Provide the (x, y) coordinate of the cell's center where the given text is located.  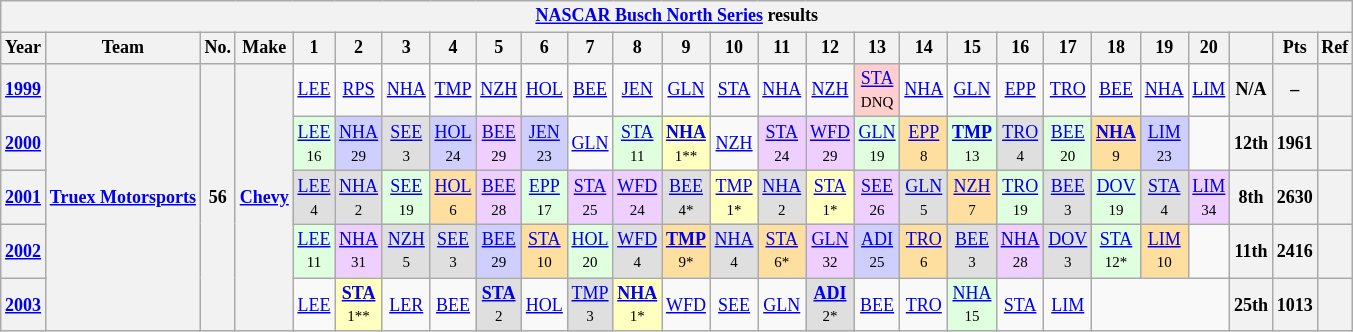
LIM34 (1209, 197)
Team (122, 48)
ADI2* (830, 305)
9 (686, 48)
SEE26 (877, 197)
HOL24 (453, 144)
HOL20 (590, 251)
2 (359, 48)
NHA28 (1020, 251)
TMP (453, 90)
16 (1020, 48)
18 (1116, 48)
STA6* (782, 251)
11th (1252, 251)
TRO19 (1020, 197)
56 (218, 197)
12th (1252, 144)
5 (499, 48)
LIM23 (1164, 144)
2002 (24, 251)
WFD29 (830, 144)
SEE (734, 305)
2416 (1294, 251)
NHA15 (972, 305)
1013 (1294, 305)
TMP9* (686, 251)
GLN19 (877, 144)
STA24 (782, 144)
EPP17 (545, 197)
ADI25 (877, 251)
1999 (24, 90)
NZH5 (406, 251)
NHA29 (359, 144)
STA1* (830, 197)
GLN5 (924, 197)
NZH7 (972, 197)
JEN23 (545, 144)
WFD4 (638, 251)
Ref (1335, 48)
SEE19 (406, 197)
6 (545, 48)
Make (264, 48)
2003 (24, 305)
TRO6 (924, 251)
STA11 (638, 144)
WFD24 (638, 197)
11 (782, 48)
BEE28 (499, 197)
TRO4 (1020, 144)
2000 (24, 144)
STA1** (359, 305)
20 (1209, 48)
– (1294, 90)
2001 (24, 197)
1 (314, 48)
RPS (359, 90)
STA12* (1116, 251)
15 (972, 48)
NHA4 (734, 251)
JEN (638, 90)
Year (24, 48)
12 (830, 48)
10 (734, 48)
EPP8 (924, 144)
BEE4* (686, 197)
8 (638, 48)
STA25 (590, 197)
LEE16 (314, 144)
LIM10 (1164, 251)
NHA1** (686, 144)
LER (406, 305)
4 (453, 48)
STA10 (545, 251)
TMP3 (590, 305)
19 (1164, 48)
NHA9 (1116, 144)
Pts (1294, 48)
8th (1252, 197)
NASCAR Busch North Series results (677, 16)
LEE11 (314, 251)
13 (877, 48)
STADNQ (877, 90)
STA4 (1164, 197)
2630 (1294, 197)
HOL6 (453, 197)
1961 (1294, 144)
DOV19 (1116, 197)
STA2 (499, 305)
14 (924, 48)
17 (1068, 48)
DOV3 (1068, 251)
BEE20 (1068, 144)
Chevy (264, 197)
LEE4 (314, 197)
N/A (1252, 90)
EPP (1020, 90)
TMP13 (972, 144)
Truex Motorsports (122, 197)
7 (590, 48)
No. (218, 48)
GLN32 (830, 251)
TMP1* (734, 197)
3 (406, 48)
25th (1252, 305)
NHA1* (638, 305)
NHA31 (359, 251)
WFD (686, 305)
